Search for the cell housing the specified text and yield its (X, Y) center coordinate. 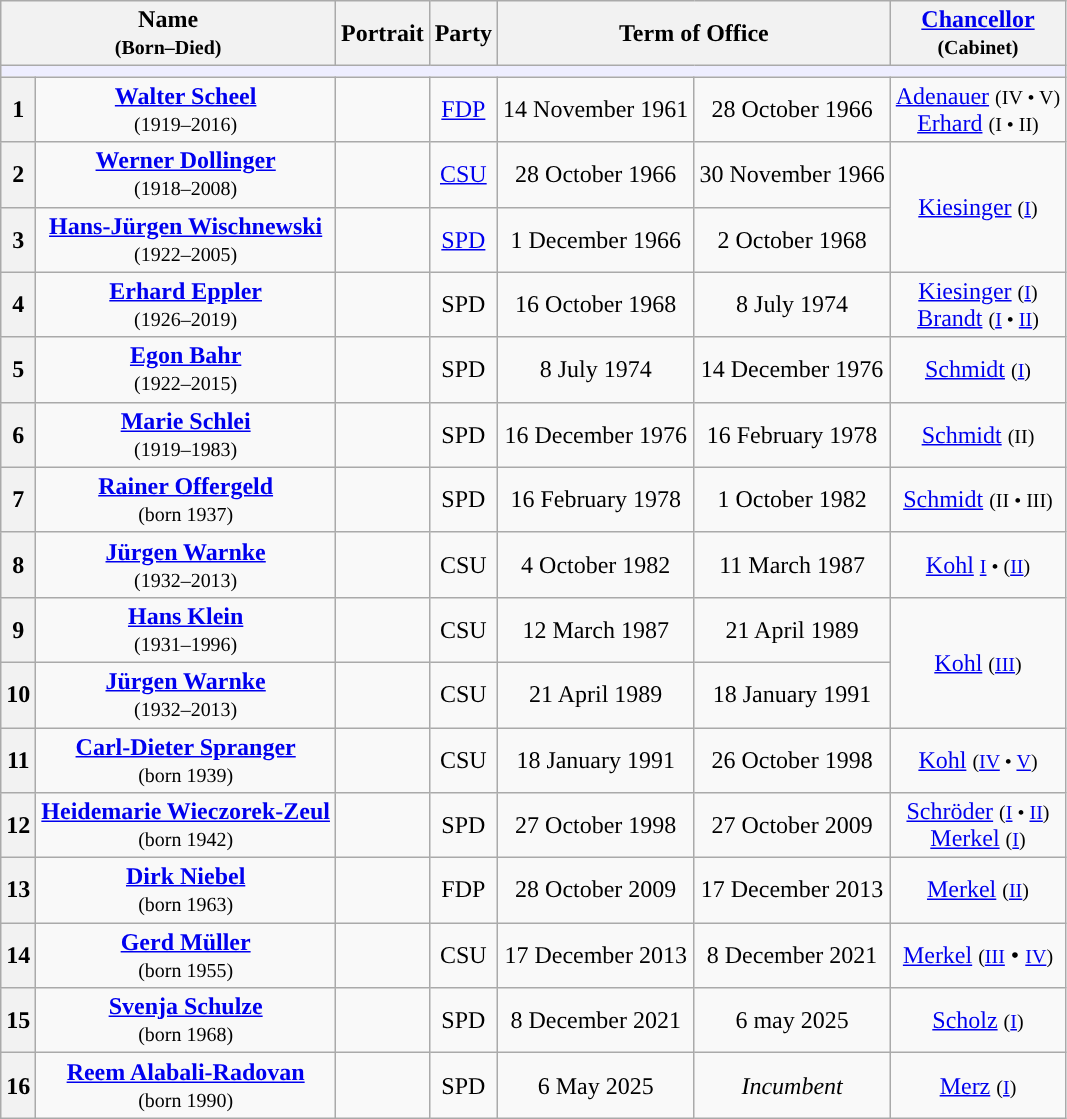
13 (18, 890)
26 October 1998 (792, 760)
Term of Office (694, 34)
4 (18, 304)
Merz (I) (978, 1086)
Gerd Müller(born 1955) (186, 956)
Kiesinger (I) Brandt (I • II) (978, 304)
11 March 1987 (792, 564)
6 May 2025 (596, 1086)
Schröder (I • II) Merkel (I) (978, 826)
16 October 1968 (596, 304)
14 (18, 956)
6 (18, 434)
2 (18, 174)
12 March 1987 (596, 630)
Kohl (III) (978, 662)
16 December 1976 (596, 434)
Chancellor(Cabinet) (978, 34)
Carl-Dieter Spranger(born 1939) (186, 760)
1 (18, 110)
Portrait (382, 34)
14 November 1961 (596, 110)
16 (18, 1086)
Schmidt (I) (978, 370)
3 (18, 240)
12 (18, 826)
Walter Scheel(1919–2016) (186, 110)
Werner Dollinger(1918–2008) (186, 174)
1 December 1966 (596, 240)
1 October 1982 (792, 500)
Kohl (IV • V) (978, 760)
10 (18, 694)
8 (18, 564)
15 (18, 1020)
Merkel (II) (978, 890)
Hans Klein(1931–1996) (186, 630)
Rainer Offergeld(born 1937) (186, 500)
Heidemarie Wieczorek-Zeul(born 1942) (186, 826)
9 (18, 630)
30 November 1966 (792, 174)
Name(Born–Died) (168, 34)
6 may 2025 (792, 1020)
Adenauer (IV • V) Erhard (I • II) (978, 110)
Schmidt (II) (978, 434)
Erhard Eppler(1926–2019) (186, 304)
Marie Schlei(1919–1983) (186, 434)
Egon Bahr(1922–2015) (186, 370)
Merkel (III • IV) (978, 956)
Incumbent (792, 1086)
5 (18, 370)
Schmidt (II • III) (978, 500)
Dirk Niebel(born 1963) (186, 890)
Svenja Schulze(born 1968) (186, 1020)
Hans-Jürgen Wischnewski(1922–2005) (186, 240)
27 October 1998 (596, 826)
Kohl I • (II) (978, 564)
4 October 1982 (596, 564)
27 October 2009 (792, 826)
Reem Alabali-Radovan(born 1990) (186, 1086)
28 October 2009 (596, 890)
2 October 1968 (792, 240)
7 (18, 500)
Kiesinger (I) (978, 207)
Party (463, 34)
11 (18, 760)
Scholz (I) (978, 1020)
14 December 1976 (792, 370)
